Pinpoint the cell where the given text exists, returning its (X, Y) midpoint coordinate. 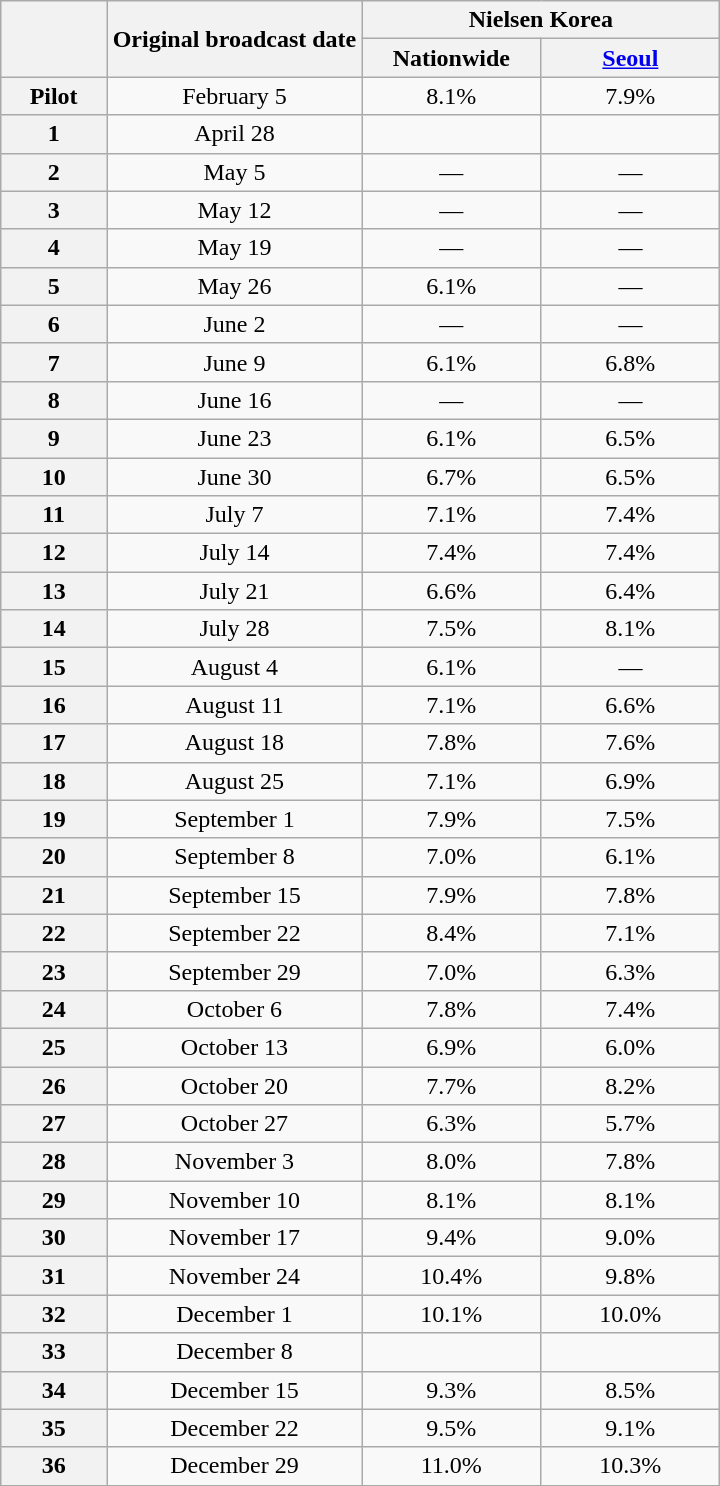
9.4% (452, 1238)
Pilot (54, 96)
June 16 (234, 400)
October 27 (234, 1124)
November 3 (234, 1162)
Nielsen Korea (541, 20)
6.8% (630, 362)
May 19 (234, 248)
9.3% (452, 1390)
29 (54, 1200)
Original broadcast date (234, 39)
9.1% (630, 1428)
October 6 (234, 1009)
July 28 (234, 629)
17 (54, 743)
August 11 (234, 705)
7.6% (630, 743)
September 15 (234, 895)
6.0% (630, 1047)
August 4 (234, 667)
30 (54, 1238)
8.5% (630, 1390)
June 9 (234, 362)
15 (54, 667)
4 (54, 248)
10.4% (452, 1276)
6 (54, 324)
5.7% (630, 1124)
1 (54, 134)
35 (54, 1428)
11.0% (452, 1466)
25 (54, 1047)
August 18 (234, 743)
September 1 (234, 819)
December 15 (234, 1390)
26 (54, 1085)
December 8 (234, 1352)
June 23 (234, 438)
9.0% (630, 1238)
28 (54, 1162)
34 (54, 1390)
September 8 (234, 857)
April 28 (234, 134)
May 5 (234, 172)
5 (54, 286)
36 (54, 1466)
8.4% (452, 933)
December 22 (234, 1428)
6.4% (630, 591)
6.7% (452, 477)
3 (54, 210)
July 21 (234, 591)
Seoul (630, 58)
11 (54, 515)
8.0% (452, 1162)
July 14 (234, 553)
2 (54, 172)
February 5 (234, 96)
9.5% (452, 1428)
9 (54, 438)
33 (54, 1352)
November 10 (234, 1200)
12 (54, 553)
May 26 (234, 286)
16 (54, 705)
October 13 (234, 1047)
24 (54, 1009)
September 29 (234, 971)
November 17 (234, 1238)
Nationwide (452, 58)
December 1 (234, 1314)
10.0% (630, 1314)
10.1% (452, 1314)
September 22 (234, 933)
22 (54, 933)
14 (54, 629)
32 (54, 1314)
13 (54, 591)
21 (54, 895)
7.7% (452, 1085)
9.8% (630, 1276)
8 (54, 400)
7 (54, 362)
November 24 (234, 1276)
18 (54, 781)
June 30 (234, 477)
10 (54, 477)
10.3% (630, 1466)
October 20 (234, 1085)
23 (54, 971)
December 29 (234, 1466)
May 12 (234, 210)
19 (54, 819)
20 (54, 857)
July 7 (234, 515)
June 2 (234, 324)
27 (54, 1124)
August 25 (234, 781)
31 (54, 1276)
8.2% (630, 1085)
